Return the (X, Y) coordinate for the center point of the cell that contains the specified text.  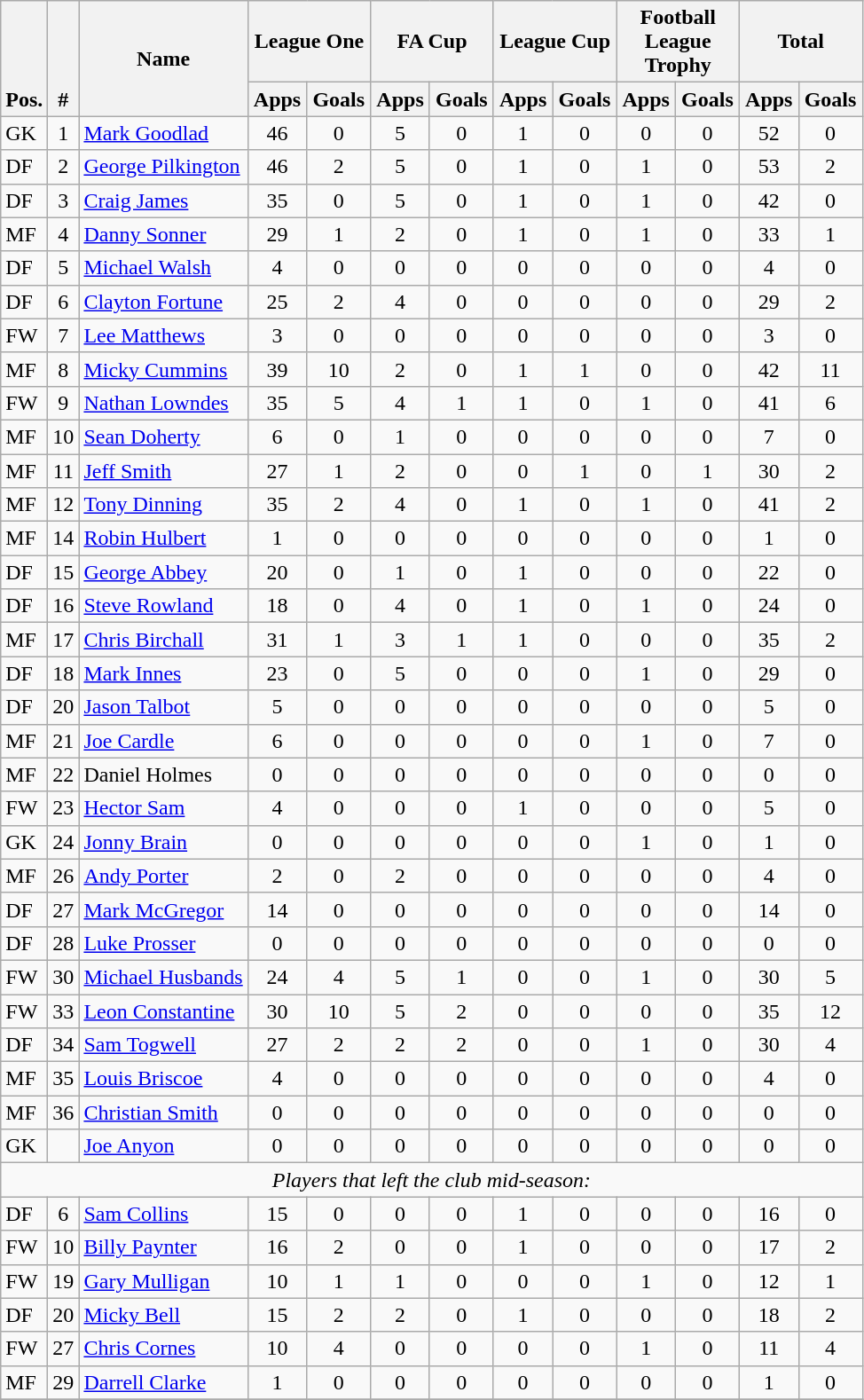
Steve Rowland (163, 606)
31 (277, 640)
39 (277, 369)
Gary Mulligan (163, 1281)
26 (64, 876)
Chris Cornes (163, 1349)
36 (64, 1113)
Joe Cardle (163, 741)
Jonny Brain (163, 842)
Danny Sonner (163, 234)
9 (64, 403)
Name (163, 59)
Sean Doherty (163, 437)
Andy Porter (163, 876)
Leon Constantine (163, 1011)
# (64, 59)
Michael Husbands (163, 977)
Total (800, 42)
Daniel Holmes (163, 775)
Players that left the club mid-season: (431, 1180)
George Pilkington (163, 167)
Mark Goodlad (163, 133)
52 (768, 133)
Mark McGregor (163, 909)
Sam Togwell (163, 1045)
19 (64, 1281)
Sam Collins (163, 1214)
Jeff Smith (163, 471)
21 (64, 741)
Billy Paynter (163, 1247)
Louis Briscoe (163, 1079)
Hector Sam (163, 808)
Lee Matthews (163, 335)
Darrell Clarke (163, 1382)
Tony Dinning (163, 505)
Pos. (25, 59)
George Abbey (163, 572)
Micky Cummins (163, 369)
Clayton Fortune (163, 302)
League Cup (555, 42)
34 (64, 1045)
Luke Prosser (163, 943)
Craig James (163, 201)
25 (277, 302)
League One (309, 42)
Joe Anyon (163, 1146)
Jason Talbot (163, 707)
FA Cup (433, 42)
Nathan Lowndes (163, 403)
Chris Birchall (163, 640)
28 (64, 943)
Micky Bell (163, 1315)
Football League Trophy (678, 42)
Michael Walsh (163, 268)
Robin Hulbert (163, 539)
8 (64, 369)
Mark Innes (163, 673)
Christian Smith (163, 1113)
53 (768, 167)
